Detect which cell encompasses the target text, then output its [X, Y] center coordinate. 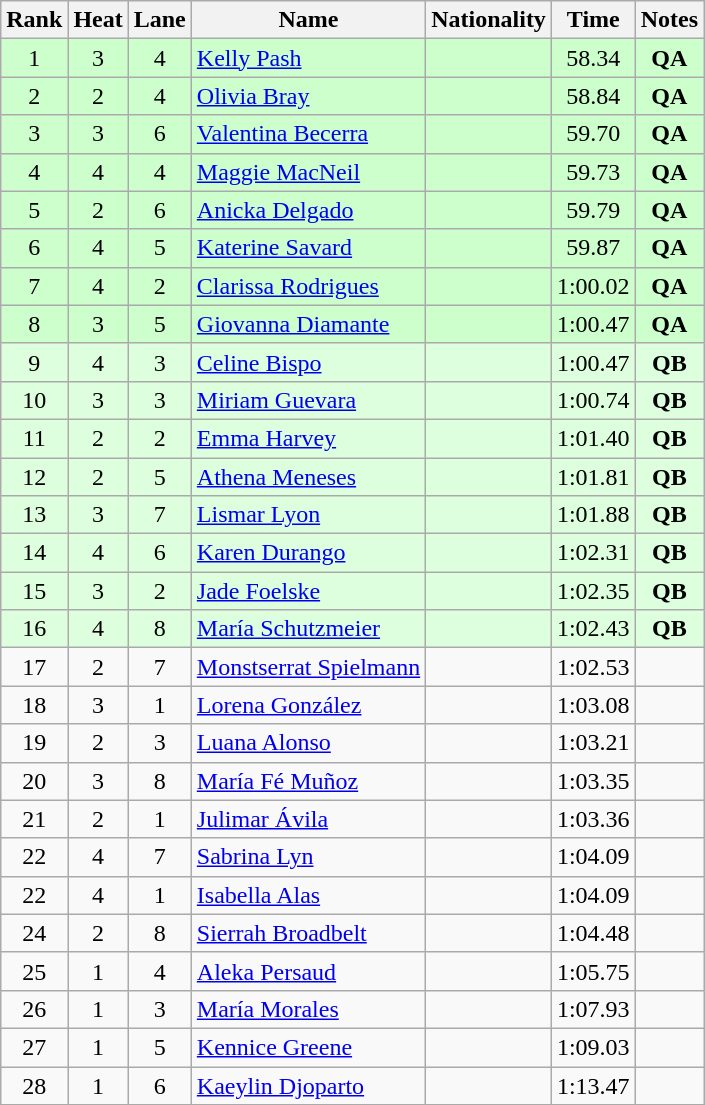
Jade Foelske [308, 591]
58.84 [593, 96]
16 [34, 629]
1:02.43 [593, 629]
Miriam Guevara [308, 400]
15 [34, 591]
1:01.88 [593, 515]
Time [593, 20]
14 [34, 553]
59.87 [593, 248]
1:03.35 [593, 781]
1:02.31 [593, 553]
Emma Harvey [308, 438]
Name [308, 20]
1:04.48 [593, 933]
Notes [669, 20]
Julimar Ávila [308, 819]
Rank [34, 20]
1:02.53 [593, 667]
21 [34, 819]
20 [34, 781]
María Fé Muñoz [308, 781]
1:07.93 [593, 1009]
9 [34, 362]
Celine Bispo [308, 362]
Aleka Persaud [308, 971]
María Morales [308, 1009]
1:01.81 [593, 477]
Kaeylin Djoparto [308, 1085]
Sabrina Lyn [308, 857]
Monstserrat Spielmann [308, 667]
Athena Meneses [308, 477]
Lorena González [308, 705]
17 [34, 667]
Isabella Alas [308, 895]
Karen Durango [308, 553]
1:01.40 [593, 438]
18 [34, 705]
1:02.35 [593, 591]
26 [34, 1009]
María Schutzmeier [308, 629]
10 [34, 400]
Kennice Greene [308, 1047]
Anicka Delgado [308, 210]
1:09.03 [593, 1047]
Valentina Becerra [308, 134]
Nationality [489, 20]
Giovanna Diamante [308, 324]
59.73 [593, 172]
Clarissa Rodrigues [308, 286]
Maggie MacNeil [308, 172]
12 [34, 477]
28 [34, 1085]
13 [34, 515]
Lane [160, 20]
Katerine Savard [308, 248]
27 [34, 1047]
59.70 [593, 134]
1:13.47 [593, 1085]
Sierrah Broadbelt [308, 933]
Olivia Bray [308, 96]
1:03.36 [593, 819]
Heat [98, 20]
19 [34, 743]
1:03.21 [593, 743]
25 [34, 971]
Luana Alonso [308, 743]
58.34 [593, 58]
1:05.75 [593, 971]
1:03.08 [593, 705]
1:00.74 [593, 400]
24 [34, 933]
Lismar Lyon [308, 515]
Kelly Pash [308, 58]
59.79 [593, 210]
11 [34, 438]
1:00.02 [593, 286]
